Capture the cell that displays the provided text and extract its (x, y) central coordinate. 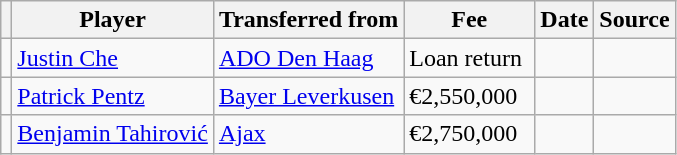
€2,550,000 (470, 96)
€2,750,000 (470, 134)
Justin Che (113, 58)
Bayer Leverkusen (308, 96)
Date (564, 20)
Ajax (308, 134)
ADO Den Haag (308, 58)
Loan return (470, 58)
Player (113, 20)
Fee (470, 20)
Transferred from (308, 20)
Benjamin Tahirović (113, 134)
Source (634, 20)
Patrick Pentz (113, 96)
